Determine the [X, Y] coordinate at the center of the cell enclosing the given text.  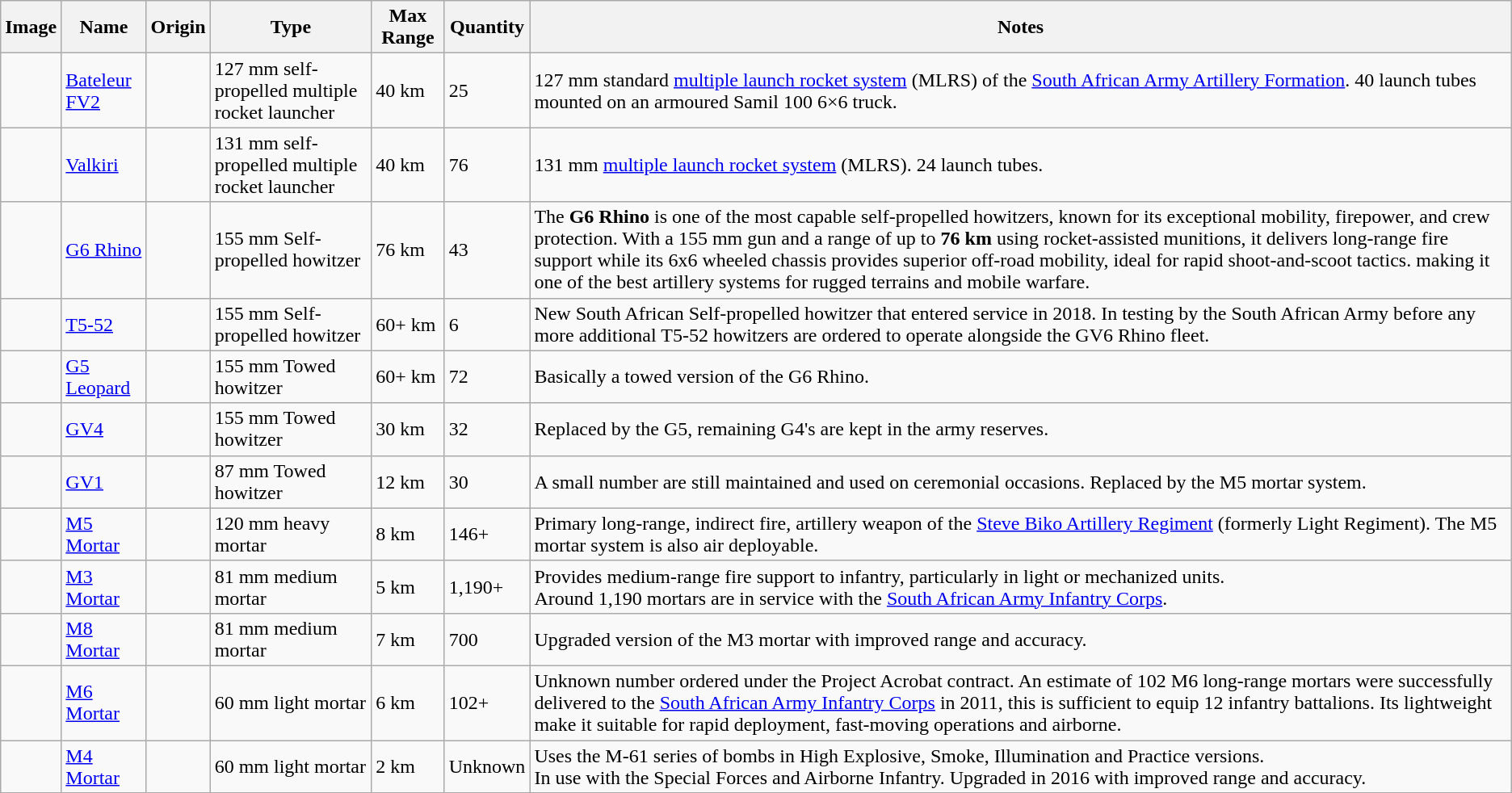
Upgraded version of the M3 mortar with improved range and accuracy. [1021, 640]
M5 Mortar [103, 535]
T5-52 [103, 325]
43 [487, 250]
25 [487, 90]
Image [31, 27]
Quantity [487, 27]
6 [487, 325]
Origin [178, 27]
M3 Mortar [103, 586]
30 [487, 481]
G5 Leopard [103, 376]
131 mm multiple launch rocket system (MLRS). 24 launch tubes. [1021, 165]
6 km [408, 703]
Replaced by the G5, remaining G4's are kept in the army reserves. [1021, 430]
A small number are still maintained and used on ceremonial occasions. Replaced by the M5 mortar system. [1021, 481]
12 km [408, 481]
87 mm Towed howitzer [291, 481]
M6 Mortar [103, 703]
Max Range [408, 27]
700 [487, 640]
131 mm self-propelled multiple rocket launcher [291, 165]
Notes [1021, 27]
7 km [408, 640]
Bateleur FV2 [103, 90]
2 km [408, 766]
102+ [487, 703]
M4 Mortar [103, 766]
32 [487, 430]
146+ [487, 535]
127 mm self-propelled multiple rocket launcher [291, 90]
G6 Rhino [103, 250]
76 [487, 165]
M8 Mortar [103, 640]
76 km [408, 250]
30 km [408, 430]
1,190+ [487, 586]
Basically a towed version of the G6 Rhino. [1021, 376]
Name [103, 27]
Type [291, 27]
Unknown [487, 766]
Valkiri [103, 165]
5 km [408, 586]
GV1 [103, 481]
72 [487, 376]
GV4 [103, 430]
8 km [408, 535]
120 mm heavy mortar [291, 535]
